Detect which cell encompasses the target text, then output its (x, y) center coordinate. 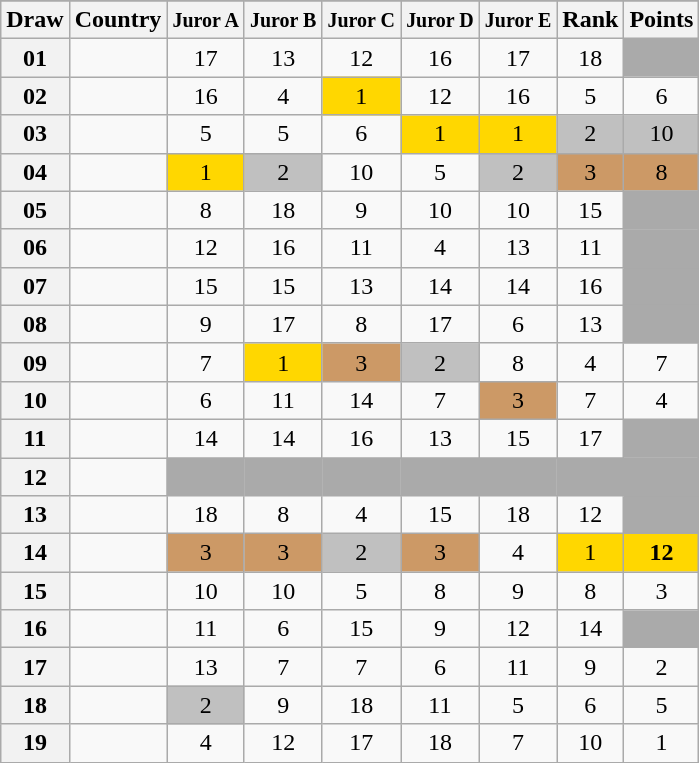
08 (35, 324)
19 (35, 743)
05 (35, 210)
03 (35, 134)
Rank (590, 20)
09 (35, 362)
Country (118, 20)
07 (35, 286)
06 (35, 248)
Juror B (283, 20)
Juror C (362, 20)
02 (35, 96)
04 (35, 172)
Juror D (440, 20)
Juror E (518, 20)
Juror A (206, 20)
Points (662, 20)
Draw (35, 20)
01 (35, 58)
